Scan for the cell matching the given text and deliver its [x, y] coordinate at center. 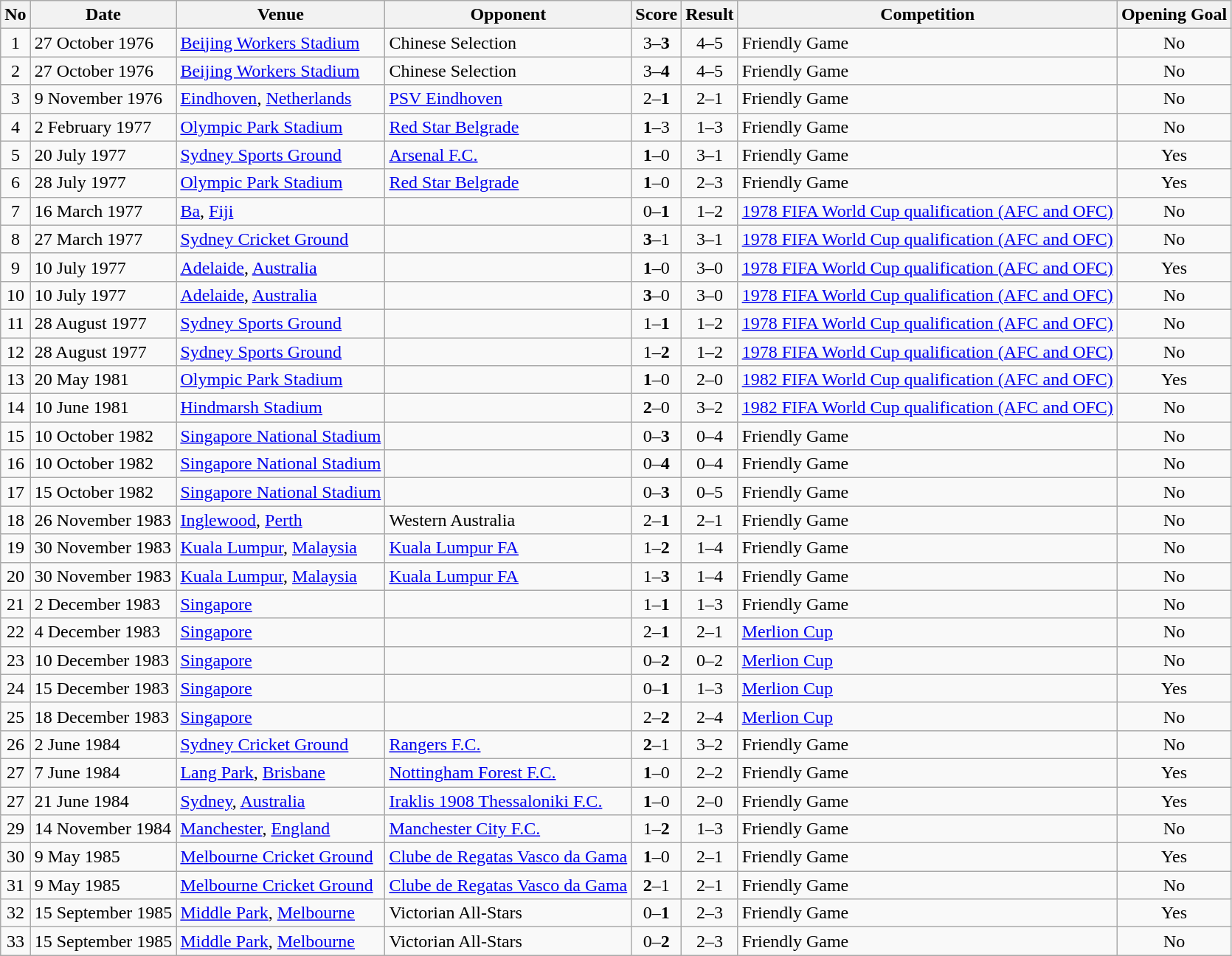
15 October 1982 [103, 492]
20 July 1977 [103, 155]
Date [103, 15]
26 November 1983 [103, 520]
13 [15, 380]
4 December 1983 [103, 632]
5 [15, 155]
Western Australia [508, 520]
Score [657, 15]
3 [15, 99]
33 [15, 941]
7 [15, 211]
29 [15, 829]
1 [15, 43]
15 [15, 436]
Venue [280, 15]
2–4 [710, 716]
10 December 1983 [103, 660]
10 June 1981 [103, 408]
32 [15, 913]
27 March 1977 [103, 239]
19 [15, 548]
Opening Goal [1174, 15]
Opponent [508, 15]
2 June 1984 [103, 744]
2 February 1977 [103, 127]
3–4 [657, 71]
22 [15, 632]
Iraklis 1908 Thessaloniki F.C. [508, 800]
18 December 1983 [103, 716]
25 [15, 716]
30 [15, 857]
15 December 1983 [103, 688]
12 [15, 352]
0–5 [710, 492]
18 [15, 520]
Lang Park, Brisbane [280, 772]
14 [15, 408]
16 [15, 464]
Ba, Fiji [280, 211]
Manchester, England [280, 829]
Rangers F.C. [508, 744]
11 [15, 323]
20 May 1981 [103, 380]
20 [15, 576]
4 [15, 127]
24 [15, 688]
8 [15, 239]
9 [15, 267]
3–3 [657, 43]
21 June 1984 [103, 800]
Sydney, Australia [280, 800]
28 July 1977 [103, 183]
2 December 1983 [103, 604]
Result [710, 15]
23 [15, 660]
9 November 1976 [103, 99]
Arsenal F.C. [508, 155]
17 [15, 492]
31 [15, 885]
Inglewood, Perth [280, 520]
10 [15, 295]
Competition [927, 15]
Eindhoven, Netherlands [280, 99]
6 [15, 183]
21 [15, 604]
7 June 1984 [103, 772]
Manchester City F.C. [508, 829]
PSV Eindhoven [508, 99]
Nottingham Forest F.C. [508, 772]
16 March 1977 [103, 211]
14 November 1984 [103, 829]
2 [15, 71]
26 [15, 744]
Hindmarsh Stadium [280, 408]
